Output the [x, y] coordinate of the center of the cell containing the given text.  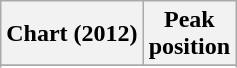
Chart (2012) [72, 34]
Peakposition [189, 34]
